Return the (x, y) coordinate for the center point of the cell that contains the specified text.  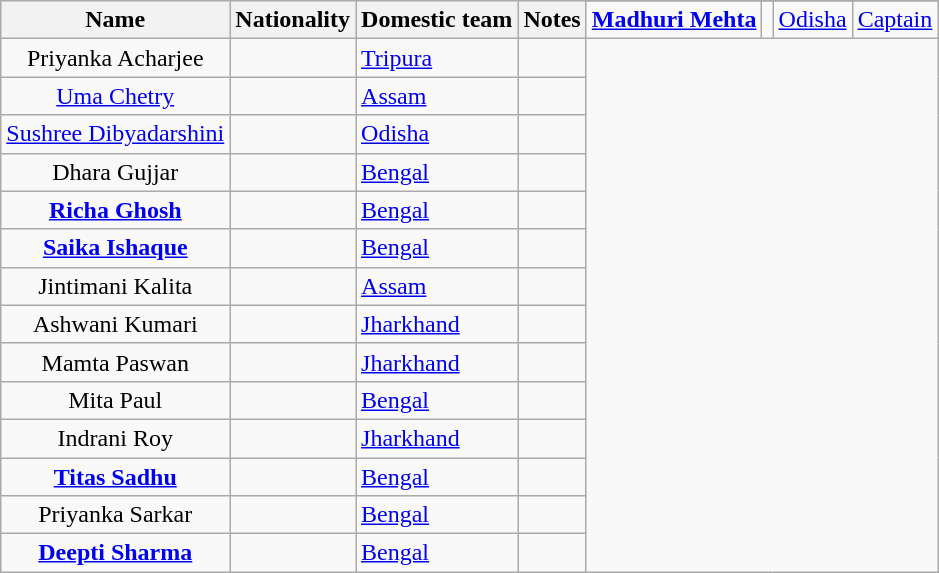
Deepti Sharma (116, 553)
Uma Chetry (116, 96)
Madhuri Mehta (674, 20)
Jintimani Kalita (116, 286)
Dhara Gujjar (116, 172)
Richa Ghosh (116, 210)
Notes (552, 20)
Tripura (437, 58)
Mita Paul (116, 400)
Mamta Paswan (116, 362)
Priyanka Sarkar (116, 515)
Saika Ishaque (116, 248)
Priyanka Acharjee (116, 58)
Captain (895, 20)
Sushree Dibyadarshini (116, 134)
Nationality (293, 20)
Ashwani Kumari (116, 324)
Domestic team (437, 20)
Indrani Roy (116, 438)
Titas Sadhu (116, 477)
Name (116, 20)
